Find where the given text appears and provide that cell's center as [x, y] coordinate. 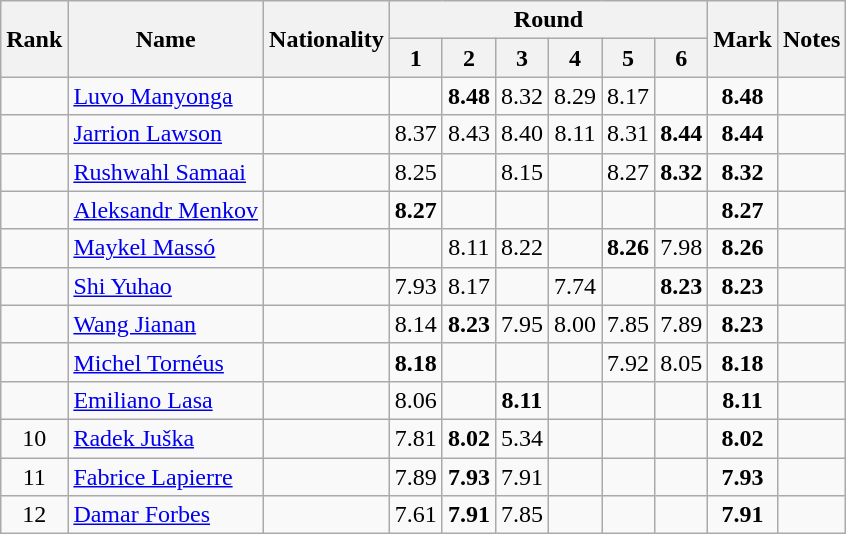
8.14 [416, 324]
8.25 [416, 172]
Michel Tornéus [166, 362]
7.95 [522, 324]
Emiliano Lasa [166, 400]
7.92 [628, 362]
7.98 [682, 248]
Shi Yuhao [166, 286]
7.61 [416, 515]
6 [682, 58]
4 [574, 58]
8.43 [468, 134]
8.15 [522, 172]
Mark [743, 39]
Name [166, 39]
Rushwahl Samaai [166, 172]
Round [548, 20]
Damar Forbes [166, 515]
8.22 [522, 248]
Luvo Manyonga [166, 96]
Nationality [327, 39]
Jarrion Lawson [166, 134]
8.29 [574, 96]
Notes [811, 39]
8.31 [628, 134]
Aleksandr Menkov [166, 210]
5.34 [522, 438]
7.74 [574, 286]
8.06 [416, 400]
Radek Juška [166, 438]
Wang Jianan [166, 324]
8.40 [522, 134]
2 [468, 58]
7.81 [416, 438]
12 [34, 515]
10 [34, 438]
11 [34, 477]
3 [522, 58]
Fabrice Lapierre [166, 477]
Maykel Massó [166, 248]
8.37 [416, 134]
1 [416, 58]
5 [628, 58]
Rank [34, 39]
8.05 [682, 362]
8.00 [574, 324]
